Capture the cell that displays the provided text and extract its [X, Y] central coordinate. 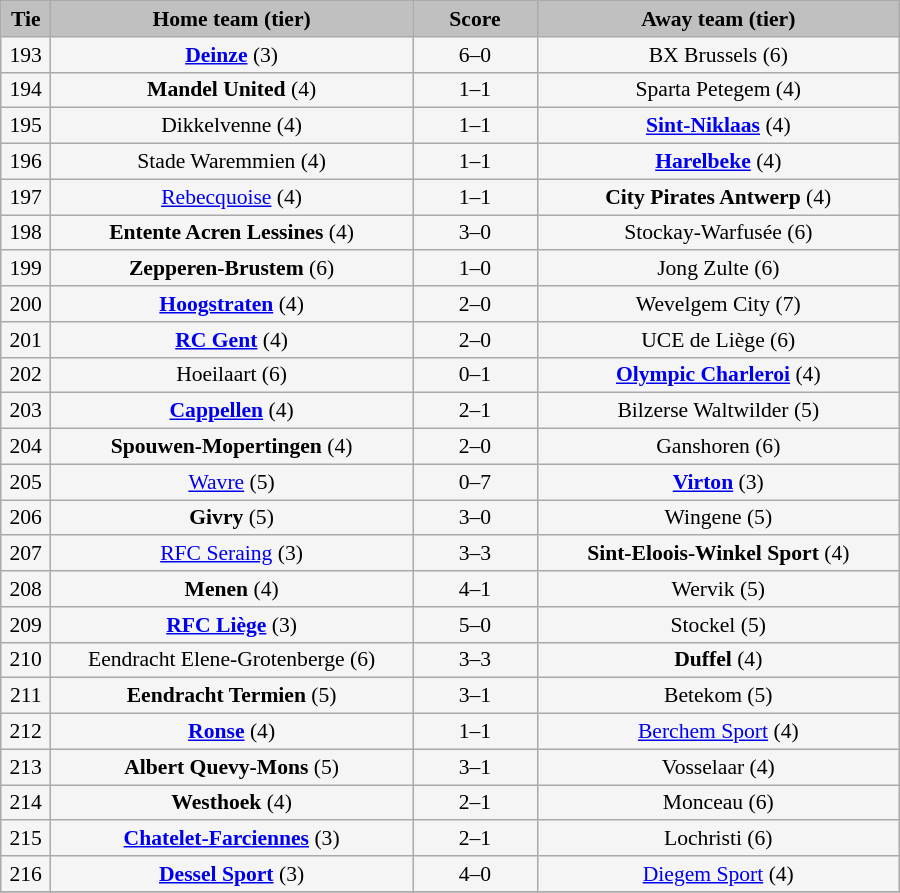
Jong Zulte (6) [718, 269]
Wervik (5) [718, 589]
Virton (3) [718, 482]
Duffel (4) [718, 660]
216 [26, 874]
Westhoek (4) [232, 803]
196 [26, 162]
Mandel United (4) [232, 90]
Sparta Petegem (4) [718, 90]
197 [26, 197]
Olympic Charleroi (4) [718, 375]
195 [26, 126]
Stockel (5) [718, 625]
Berchem Sport (4) [718, 732]
Albert Quevy-Mons (5) [232, 767]
RFC Seraing (3) [232, 554]
Away team (tier) [718, 19]
Deinze (3) [232, 55]
UCE de Liège (6) [718, 340]
203 [26, 411]
206 [26, 518]
Entente Acren Lessines (4) [232, 233]
4–1 [476, 589]
Chatelet-Farciennes (3) [232, 839]
Tie [26, 19]
207 [26, 554]
Lochristi (6) [718, 839]
Wavre (5) [232, 482]
204 [26, 447]
4–0 [476, 874]
194 [26, 90]
214 [26, 803]
Vosselaar (4) [718, 767]
200 [26, 304]
201 [26, 340]
0–1 [476, 375]
Spouwen-Mopertingen (4) [232, 447]
Bilzerse Waltwilder (5) [718, 411]
Stockay-Warfusée (6) [718, 233]
Zepperen-Brustem (6) [232, 269]
212 [26, 732]
198 [26, 233]
Hoogstraten (4) [232, 304]
0–7 [476, 482]
Sint-Eloois-Winkel Sport (4) [718, 554]
1–0 [476, 269]
Diegem Sport (4) [718, 874]
RFC Liège (3) [232, 625]
215 [26, 839]
Dessel Sport (3) [232, 874]
RC Gent (4) [232, 340]
Rebecquoise (4) [232, 197]
Hoeilaart (6) [232, 375]
209 [26, 625]
Home team (tier) [232, 19]
BX Brussels (6) [718, 55]
Wevelgem City (7) [718, 304]
199 [26, 269]
City Pirates Antwerp (4) [718, 197]
202 [26, 375]
Menen (4) [232, 589]
Givry (5) [232, 518]
Cappellen (4) [232, 411]
6–0 [476, 55]
213 [26, 767]
Eendracht Elene-Grotenberge (6) [232, 660]
Stade Waremmien (4) [232, 162]
193 [26, 55]
Sint-Niklaas (4) [718, 126]
Wingene (5) [718, 518]
Eendracht Termien (5) [232, 696]
Dikkelvenne (4) [232, 126]
Harelbeke (4) [718, 162]
Score [476, 19]
211 [26, 696]
205 [26, 482]
Monceau (6) [718, 803]
5–0 [476, 625]
Ganshoren (6) [718, 447]
210 [26, 660]
208 [26, 589]
Ronse (4) [232, 732]
Betekom (5) [718, 696]
